Identify which cell holds the provided text, then report its [x, y] central coordinate. 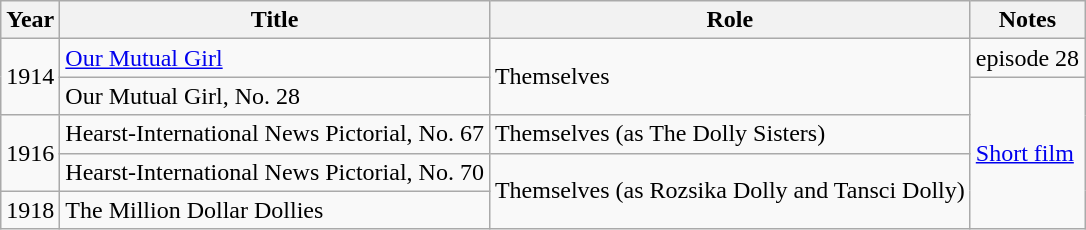
The Million Dollar Dollies [275, 210]
1918 [30, 210]
Year [30, 20]
1916 [30, 153]
Our Mutual Girl [275, 58]
Themselves (as The Dolly Sisters) [730, 134]
Role [730, 20]
Themselves [730, 77]
Title [275, 20]
Hearst-International News Pictorial, No. 67 [275, 134]
Short film [1027, 153]
Our Mutual Girl, No. 28 [275, 96]
Notes [1027, 20]
Themselves (as Rozsika Dolly and Tansci Dolly) [730, 191]
episode 28 [1027, 58]
Hearst-International News Pictorial, No. 70 [275, 172]
1914 [30, 77]
